From the cell containing the given text, extract its center point as (X, Y) coordinate. 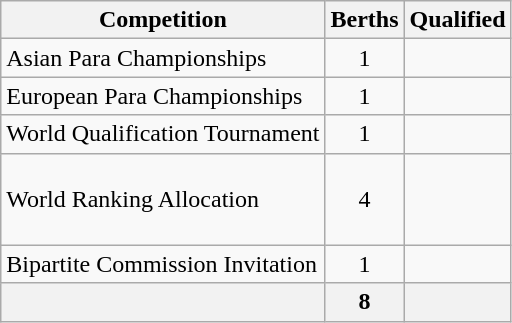
Qualified (458, 20)
Bipartite Commission Invitation (163, 264)
Competition (163, 20)
World Qualification Tournament (163, 134)
Berths (364, 20)
8 (364, 302)
World Ranking Allocation (163, 199)
Asian Para Championships (163, 58)
4 (364, 199)
European Para Championships (163, 96)
